Extract the [X, Y] coordinate from the center of the cell holding the provided text.  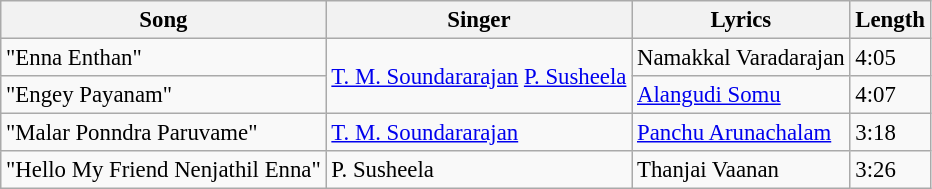
"Enna Enthan" [164, 58]
Panchu Arunachalam [741, 133]
Song [164, 20]
4:07 [890, 95]
T. M. Soundararajan [479, 133]
Thanjai Vaanan [741, 170]
Namakkal Varadarajan [741, 58]
"Malar Ponndra Paruvame" [164, 133]
Singer [479, 20]
Length [890, 20]
"Engey Payanam" [164, 95]
P. Susheela [479, 170]
3:26 [890, 170]
T. M. Soundararajan P. Susheela [479, 76]
"Hello My Friend Nenjathil Enna" [164, 170]
3:18 [890, 133]
Lyrics [741, 20]
Alangudi Somu [741, 95]
4:05 [890, 58]
